Search for the cell housing the specified text and yield its [X, Y] center coordinate. 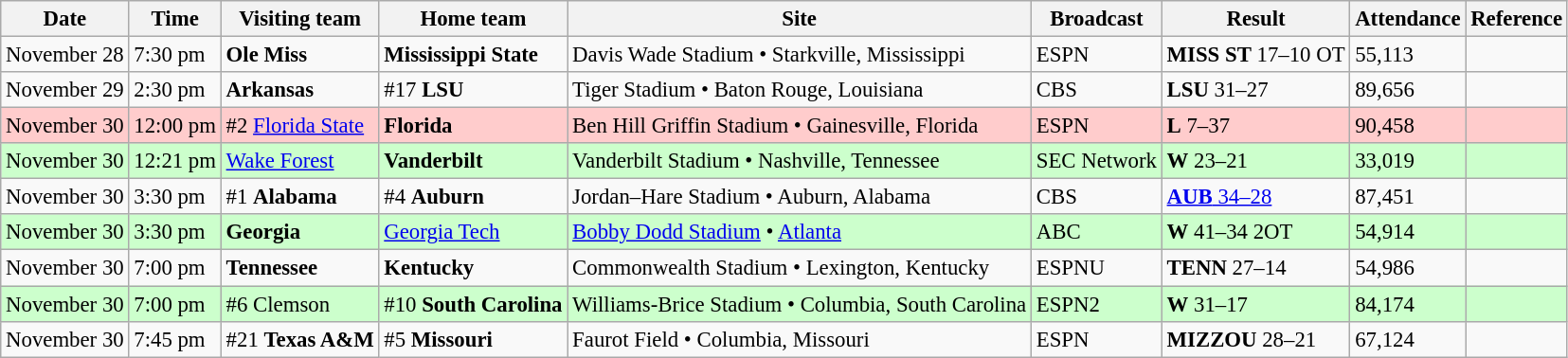
Bobby Dodd Stadium • Atlanta [800, 232]
Georgia [299, 232]
Wake Forest [299, 161]
Faurot Field • Columbia, Missouri [800, 339]
7:30 pm [174, 55]
#1 Alabama [299, 197]
Reference [1517, 19]
84,174 [1408, 304]
#17 LSU [474, 90]
Commonwealth Stadium • Lexington, Kentucky [800, 268]
Davis Wade Stadium • Starkville, Mississippi [800, 55]
Tennessee [299, 268]
7:45 pm [174, 339]
#6 Clemson [299, 304]
LSU 31–27 [1256, 90]
L 7–37 [1256, 126]
November 29 [64, 90]
MISS ST 17–10 OT [1256, 55]
12:21 pm [174, 161]
Vanderbilt [474, 161]
Site [800, 19]
MIZZOU 28–21 [1256, 339]
Arkansas [299, 90]
AUB 34–28 [1256, 197]
12:00 pm [174, 126]
SEC Network [1096, 161]
Date [64, 19]
W 41–34 2OT [1256, 232]
#21 Texas A&M [299, 339]
Kentucky [474, 268]
Williams-Brice Stadium • Columbia, South Carolina [800, 304]
November 28 [64, 55]
Mississippi State [474, 55]
Result [1256, 19]
TENN 27–14 [1256, 268]
W 31–17 [1256, 304]
90,458 [1408, 126]
Ben Hill Griffin Stadium • Gainesville, Florida [800, 126]
#2 Florida State [299, 126]
Vanderbilt Stadium • Nashville, Tennessee [800, 161]
Tiger Stadium • Baton Rouge, Louisiana [800, 90]
Attendance [1408, 19]
89,656 [1408, 90]
87,451 [1408, 197]
#5 Missouri [474, 339]
ESPN2 [1096, 304]
Visiting team [299, 19]
54,986 [1408, 268]
Georgia Tech [474, 232]
Ole Miss [299, 55]
ESPNU [1096, 268]
Florida [474, 126]
Time [174, 19]
54,914 [1408, 232]
#10 South Carolina [474, 304]
Jordan–Hare Stadium • Auburn, Alabama [800, 197]
55,113 [1408, 55]
2:30 pm [174, 90]
Broadcast [1096, 19]
#4 Auburn [474, 197]
67,124 [1408, 339]
W 23–21 [1256, 161]
Home team [474, 19]
33,019 [1408, 161]
ABC [1096, 232]
